Pinpoint the cell where the given text exists, returning its [x, y] midpoint coordinate. 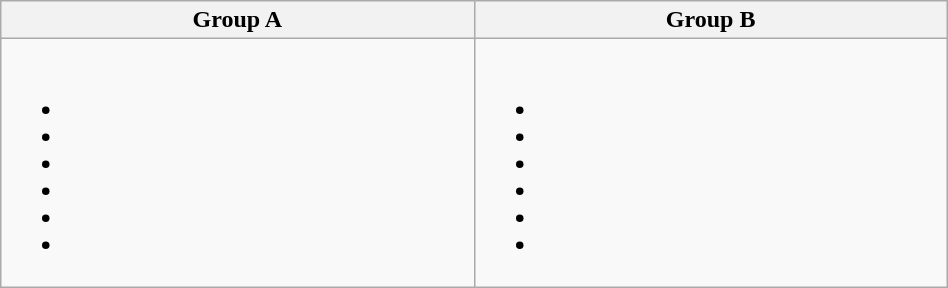
Group B [710, 20]
Group A [238, 20]
